Scan for the cell matching the given text and deliver its (x, y) coordinate at center. 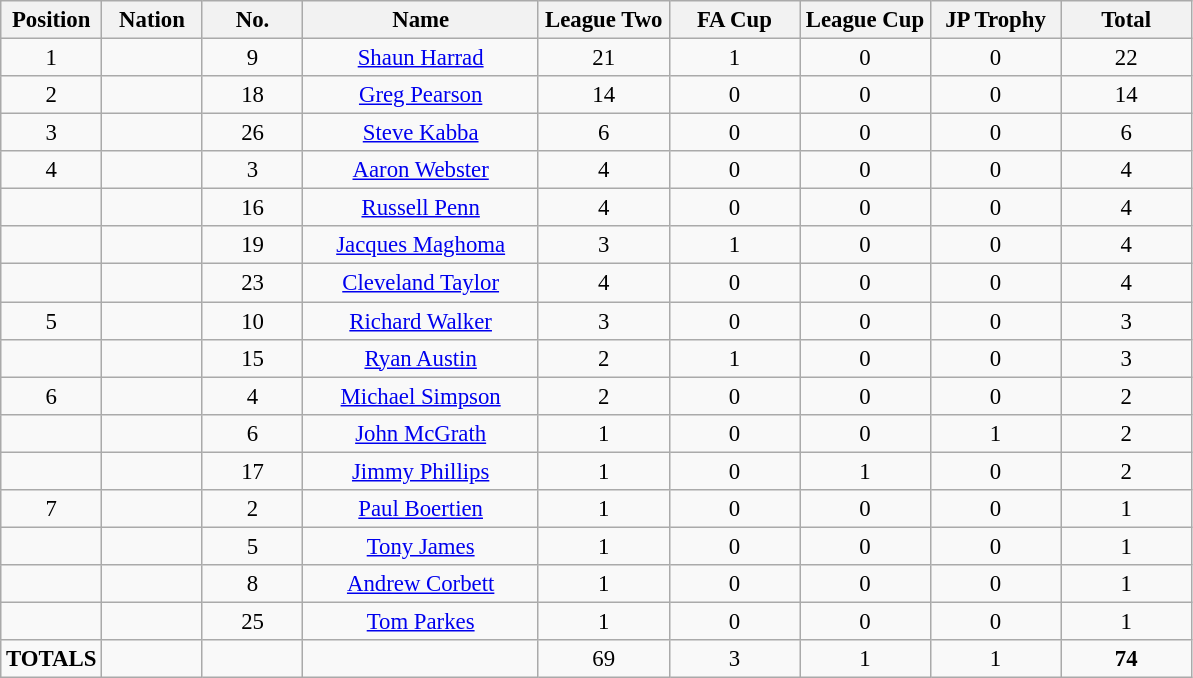
John McGrath (421, 433)
Russell Penn (421, 208)
15 (252, 358)
Nation (152, 20)
Richard Walker (421, 321)
8 (252, 584)
Jacques Maghoma (421, 245)
No. (252, 20)
10 (252, 321)
TOTALS (52, 659)
Tom Parkes (421, 621)
Ryan Austin (421, 358)
7 (52, 509)
Aaron Webster (421, 170)
Andrew Corbett (421, 584)
21 (604, 58)
17 (252, 471)
Jimmy Phillips (421, 471)
18 (252, 95)
23 (252, 283)
Shaun Harrad (421, 58)
Cleveland Taylor (421, 283)
16 (252, 208)
26 (252, 133)
League Two (604, 20)
9 (252, 58)
Paul Boertien (421, 509)
Position (52, 20)
Total (1126, 20)
FA Cup (734, 20)
Tony James (421, 546)
Michael Simpson (421, 396)
19 (252, 245)
25 (252, 621)
74 (1126, 659)
Greg Pearson (421, 95)
69 (604, 659)
22 (1126, 58)
JP Trophy (996, 20)
Name (421, 20)
Steve Kabba (421, 133)
League Cup (866, 20)
